Return the (X, Y) coordinate for the center point of the cell that contains the specified text.  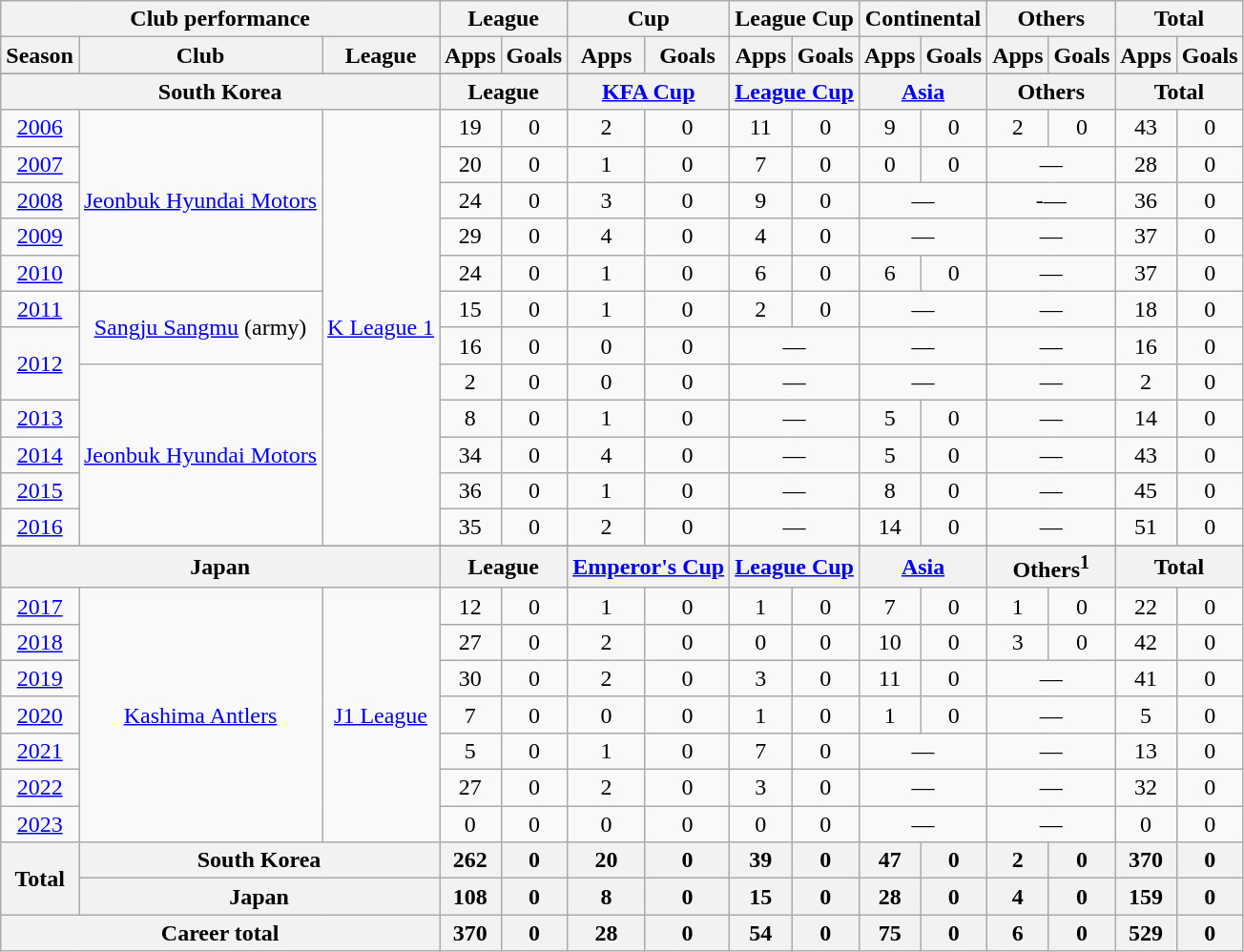
19 (470, 128)
Others1 (1051, 567)
2010 (40, 273)
29 (470, 237)
2021 (40, 751)
2015 (40, 491)
Club (200, 55)
262 (470, 860)
Cup (649, 19)
-— (1051, 200)
54 (761, 933)
Kashima Antlers (200, 714)
2013 (40, 418)
108 (470, 897)
KFA Cup (649, 92)
2019 (40, 678)
Sangju Sangmu (army) (200, 327)
2008 (40, 200)
32 (1146, 788)
51 (1146, 528)
13 (1146, 751)
34 (470, 455)
Continental (923, 19)
159 (1146, 897)
Career total (220, 933)
K League 1 (382, 328)
J1 League (382, 714)
2018 (40, 642)
30 (470, 678)
35 (470, 528)
39 (761, 860)
Club performance (220, 19)
41 (1146, 678)
22 (1146, 606)
18 (1146, 309)
2011 (40, 309)
2020 (40, 714)
12 (470, 606)
45 (1146, 491)
75 (889, 933)
Emperor's Cup (649, 567)
2006 (40, 128)
Season (40, 55)
2016 (40, 528)
2017 (40, 606)
2012 (40, 363)
2007 (40, 164)
10 (889, 642)
529 (1146, 933)
2023 (40, 824)
2009 (40, 237)
42 (1146, 642)
2022 (40, 788)
2014 (40, 455)
47 (889, 860)
